Provide the (X, Y) coordinate of the cell's center where the given text is located.  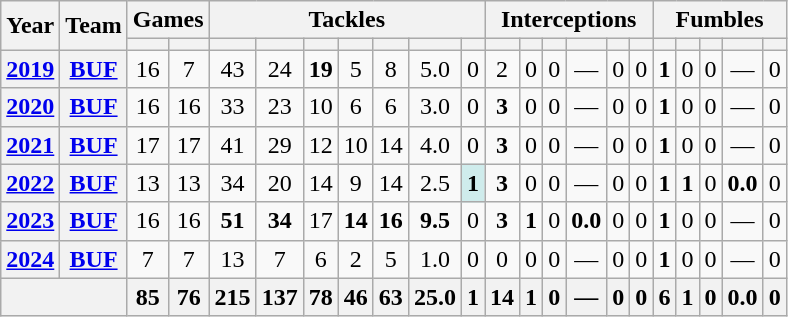
1.0 (434, 259)
12 (320, 145)
51 (232, 221)
43 (232, 69)
33 (232, 107)
215 (232, 297)
2021 (30, 145)
8 (390, 69)
41 (232, 145)
78 (320, 297)
9.5 (434, 221)
23 (280, 107)
5.0 (434, 69)
2022 (30, 183)
29 (280, 145)
Interceptions (568, 20)
9 (356, 183)
24 (280, 69)
2.5 (434, 183)
19 (320, 69)
Tackles (346, 20)
20 (280, 183)
2023 (30, 221)
137 (280, 297)
4.0 (434, 145)
3.0 (434, 107)
Year (30, 26)
85 (148, 297)
46 (356, 297)
Team (94, 26)
2020 (30, 107)
63 (390, 297)
25.0 (434, 297)
Games (168, 20)
2019 (30, 69)
76 (188, 297)
2024 (30, 259)
Fumbles (720, 20)
